Detect which cell encompasses the target text, then output its [x, y] center coordinate. 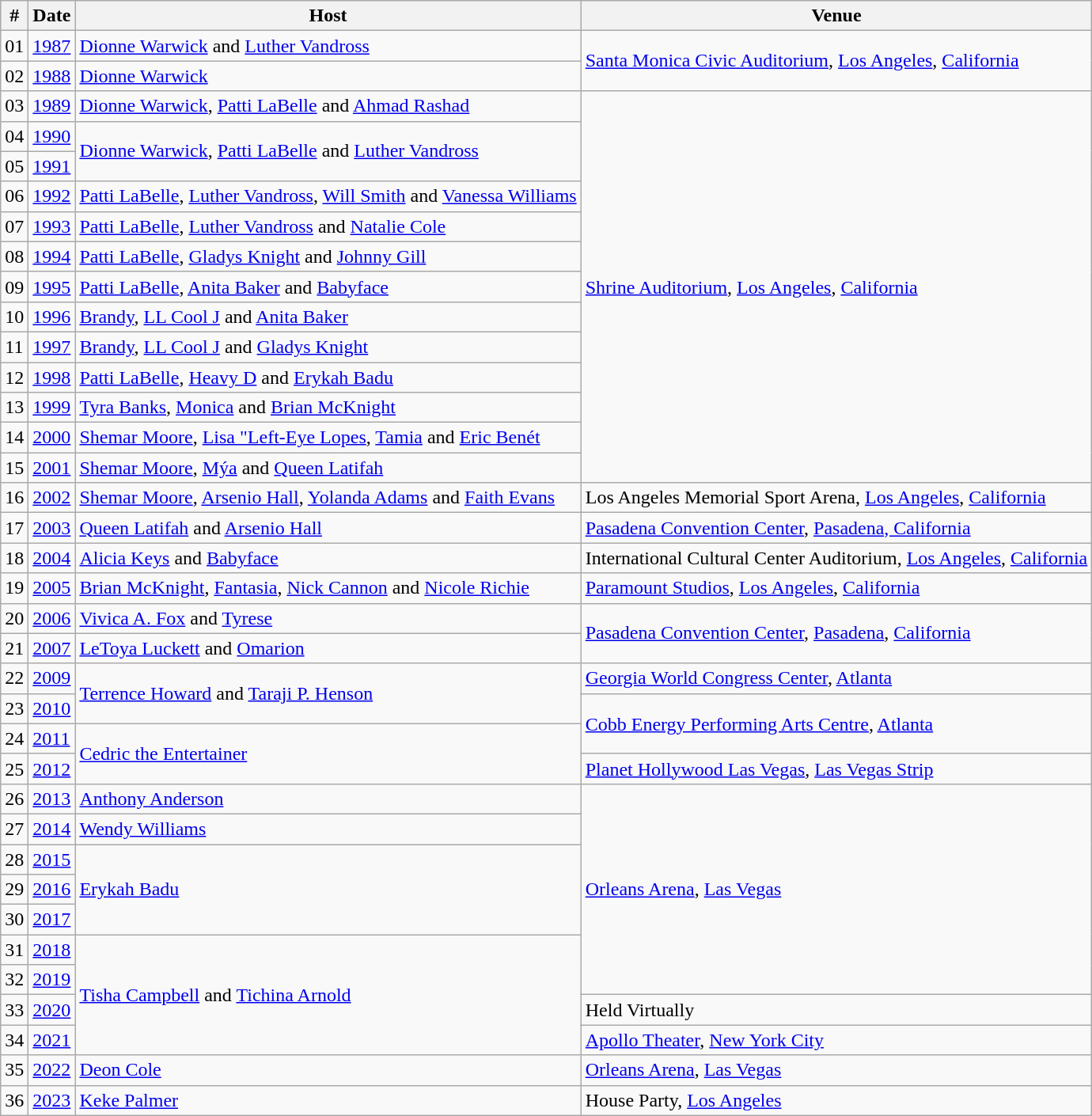
32 [14, 980]
31 [14, 950]
06 [14, 196]
Host [328, 16]
# [14, 16]
35 [14, 1070]
2012 [52, 769]
Erykah Badu [328, 889]
Deon Cole [328, 1070]
Anthony Anderson [328, 799]
Brandy, LL Cool J and Anita Baker [328, 317]
25 [14, 769]
2009 [52, 678]
Held Virtually [836, 1010]
2019 [52, 980]
Patti LaBelle, Luther Vandross and Natalie Cole [328, 226]
05 [14, 166]
2000 [52, 438]
2017 [52, 920]
1997 [52, 347]
Dionne Warwick and Luther Vandross [328, 46]
21 [14, 648]
Tisha Campbell and Tichina Arnold [328, 995]
1992 [52, 196]
2007 [52, 648]
2022 [52, 1070]
36 [14, 1100]
26 [14, 799]
Patti LaBelle, Anita Baker and Babyface [328, 287]
19 [14, 588]
Shemar Moore, Lisa "Left-Eye Lopes, Tamia and Eric Benét [328, 438]
2005 [52, 588]
2013 [52, 799]
Terrence Howard and Taraji P. Henson [328, 693]
29 [14, 890]
Wendy Williams [328, 829]
Cedric the Entertainer [328, 753]
Planet Hollywood Las Vegas, Las Vegas Strip [836, 769]
Dionne Warwick, Patti LaBelle and Luther Vandross [328, 151]
1993 [52, 226]
28 [14, 859]
Los Angeles Memorial Sport Arena, Los Angeles, California [836, 498]
Patti LaBelle, Gladys Knight and Johnny Gill [328, 256]
17 [14, 528]
2014 [52, 829]
13 [14, 408]
16 [14, 498]
02 [14, 76]
2002 [52, 498]
Brian McKnight, Fantasia, Nick Cannon and Nicole Richie [328, 588]
2004 [52, 558]
Date [52, 16]
Shemar Moore, Mýa and Queen Latifah [328, 468]
Vivica A. Fox and Tyrese [328, 618]
1994 [52, 256]
Dionne Warwick [328, 76]
Shrine Auditorium, Los Angeles, California [836, 287]
2011 [52, 738]
2023 [52, 1100]
01 [14, 46]
11 [14, 347]
1990 [52, 136]
2020 [52, 1010]
1995 [52, 287]
2015 [52, 859]
Patti LaBelle, Heavy D and Erykah Badu [328, 378]
2006 [52, 618]
2021 [52, 1040]
1991 [52, 166]
30 [14, 920]
1996 [52, 317]
12 [14, 378]
Apollo Theater, New York City [836, 1040]
Santa Monica Civic Auditorium, Los Angeles, California [836, 61]
15 [14, 468]
1999 [52, 408]
Cobb Energy Performing Arts Centre, Atlanta [836, 723]
18 [14, 558]
33 [14, 1010]
Dionne Warwick, Patti LaBelle and Ahmad Rashad [328, 106]
2010 [52, 708]
03 [14, 106]
24 [14, 738]
2018 [52, 950]
Alicia Keys and Babyface [328, 558]
22 [14, 678]
Tyra Banks, Monica and Brian McKnight [328, 408]
08 [14, 256]
Paramount Studios, Los Angeles, California [836, 588]
Venue [836, 16]
10 [14, 317]
Shemar Moore, Arsenio Hall, Yolanda Adams and Faith Evans [328, 498]
LeToya Luckett and Omarion [328, 648]
Georgia World Congress Center, Atlanta [836, 678]
04 [14, 136]
Keke Palmer [328, 1100]
2001 [52, 468]
1989 [52, 106]
23 [14, 708]
Queen Latifah and Arsenio Hall [328, 528]
14 [14, 438]
1988 [52, 76]
1998 [52, 378]
Patti LaBelle, Luther Vandross, Will Smith and Vanessa Williams [328, 196]
27 [14, 829]
1987 [52, 46]
2016 [52, 890]
34 [14, 1040]
20 [14, 618]
International Cultural Center Auditorium, Los Angeles, California [836, 558]
09 [14, 287]
Brandy, LL Cool J and Gladys Knight [328, 347]
House Party, Los Angeles [836, 1100]
07 [14, 226]
2003 [52, 528]
